From the cell containing the given text, extract its center point as (X, Y) coordinate. 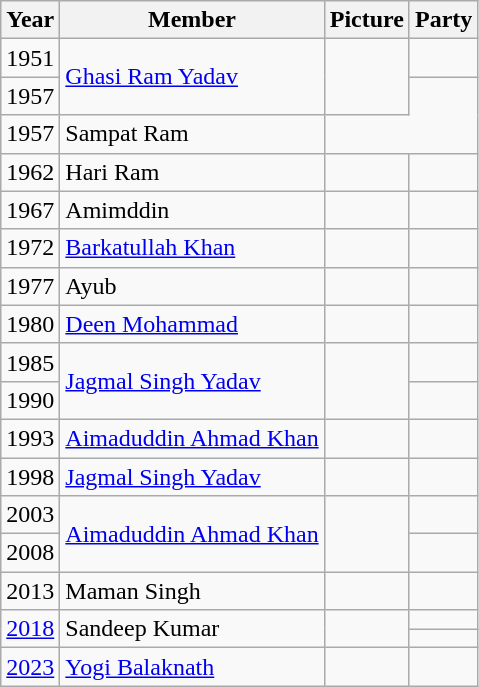
1977 (30, 286)
1967 (30, 210)
Ghasi Ram Yadav (192, 77)
1985 (30, 362)
Hari Ram (192, 172)
2023 (30, 667)
Member (192, 20)
Sampat Ram (192, 134)
2003 (30, 515)
2008 (30, 553)
Picture (366, 20)
Deen Mohammad (192, 324)
1980 (30, 324)
1998 (30, 477)
1951 (30, 58)
Yogi Balaknath (192, 667)
2018 (30, 629)
Sandeep Kumar (192, 629)
Party (443, 20)
1972 (30, 248)
Amimddin (192, 210)
Ayub (192, 286)
Year (30, 20)
1962 (30, 172)
Barkatullah Khan (192, 248)
1993 (30, 438)
2013 (30, 591)
1990 (30, 400)
Maman Singh (192, 591)
